Return (x, y) of the center of cell containing provided text 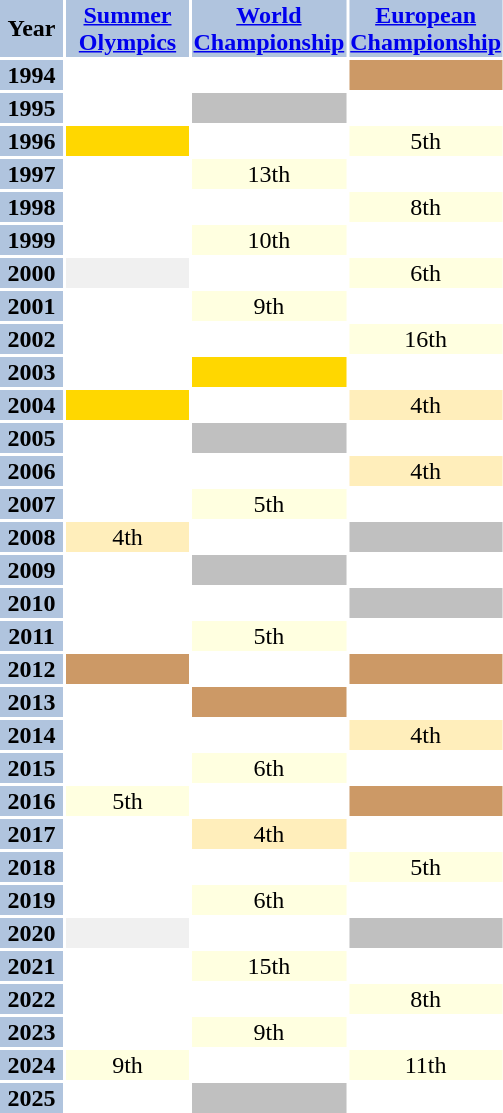
2024 (32, 1065)
2015 (32, 768)
2010 (32, 603)
1998 (32, 207)
Year (32, 28)
2013 (32, 702)
2022 (32, 999)
11th (426, 1065)
2016 (32, 801)
2021 (32, 966)
European Championship (426, 28)
1997 (32, 174)
2023 (32, 1032)
World Championship (269, 28)
2009 (32, 570)
2007 (32, 504)
2005 (32, 438)
2002 (32, 339)
Summer Olympics (128, 28)
10th (269, 240)
2025 (32, 1098)
2004 (32, 405)
2019 (32, 900)
2000 (32, 273)
1994 (32, 75)
2017 (32, 834)
1999 (32, 240)
13th (269, 174)
2003 (32, 372)
2001 (32, 306)
2014 (32, 735)
2020 (32, 933)
2011 (32, 636)
16th (426, 339)
15th (269, 966)
2018 (32, 867)
1996 (32, 141)
1995 (32, 108)
2006 (32, 471)
2008 (32, 537)
2012 (32, 669)
